For the text-containing cell, return its midpoint in [X, Y] coordinate format. 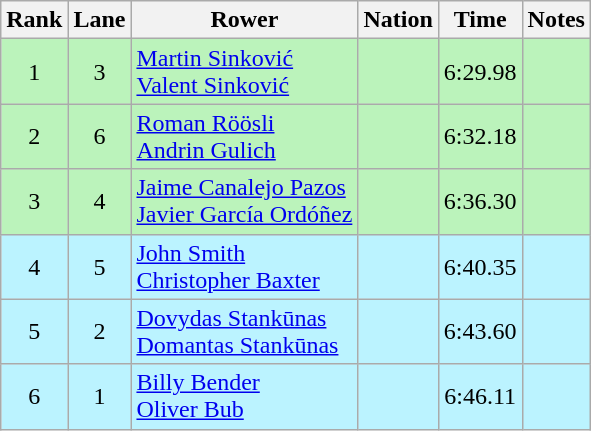
6:46.11 [480, 396]
Lane [100, 20]
6:36.30 [480, 202]
Jaime Canalejo PazosJavier García Ordóñez [244, 202]
6:32.18 [480, 136]
Billy BenderOliver Bub [244, 396]
6:29.98 [480, 72]
6:43.60 [480, 332]
Martin SinkovićValent Sinković [244, 72]
Roman RöösliAndrin Gulich [244, 136]
Notes [556, 20]
Rower [244, 20]
Dovydas StankūnasDomantas Stankūnas [244, 332]
Time [480, 20]
John SmithChristopher Baxter [244, 266]
6:40.35 [480, 266]
Rank [34, 20]
Nation [398, 20]
